Extract the [x, y] coordinate from the center of the cell holding the provided text.  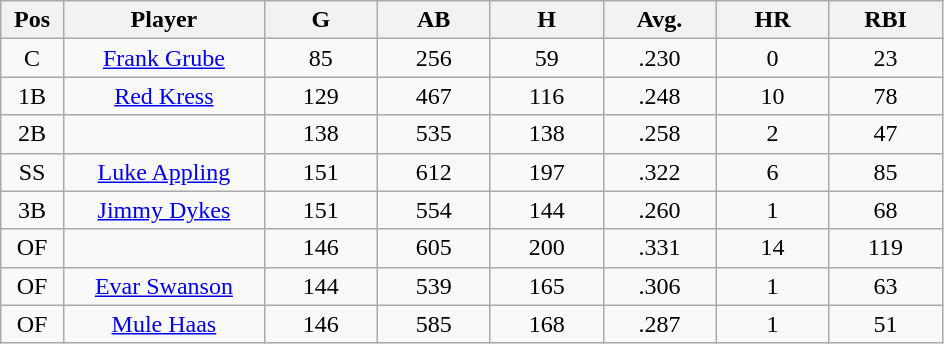
14 [772, 248]
HR [772, 20]
.230 [660, 58]
78 [886, 96]
Avg. [660, 20]
RBI [886, 20]
63 [886, 286]
116 [546, 96]
Red Kress [164, 96]
467 [434, 96]
H [546, 20]
129 [320, 96]
1B [32, 96]
119 [886, 248]
47 [886, 134]
605 [434, 248]
168 [546, 324]
23 [886, 58]
Luke Appling [164, 172]
612 [434, 172]
.287 [660, 324]
Mule Haas [164, 324]
Evar Swanson [164, 286]
68 [886, 210]
.306 [660, 286]
2B [32, 134]
Player [164, 20]
539 [434, 286]
165 [546, 286]
200 [546, 248]
G [320, 20]
535 [434, 134]
554 [434, 210]
585 [434, 324]
0 [772, 58]
Frank Grube [164, 58]
.258 [660, 134]
Pos [32, 20]
.322 [660, 172]
.260 [660, 210]
10 [772, 96]
197 [546, 172]
C [32, 58]
.248 [660, 96]
256 [434, 58]
2 [772, 134]
AB [434, 20]
SS [32, 172]
51 [886, 324]
59 [546, 58]
3B [32, 210]
6 [772, 172]
.331 [660, 248]
Jimmy Dykes [164, 210]
